Determine the [X, Y] coordinate at the center of the cell enclosing the given text.  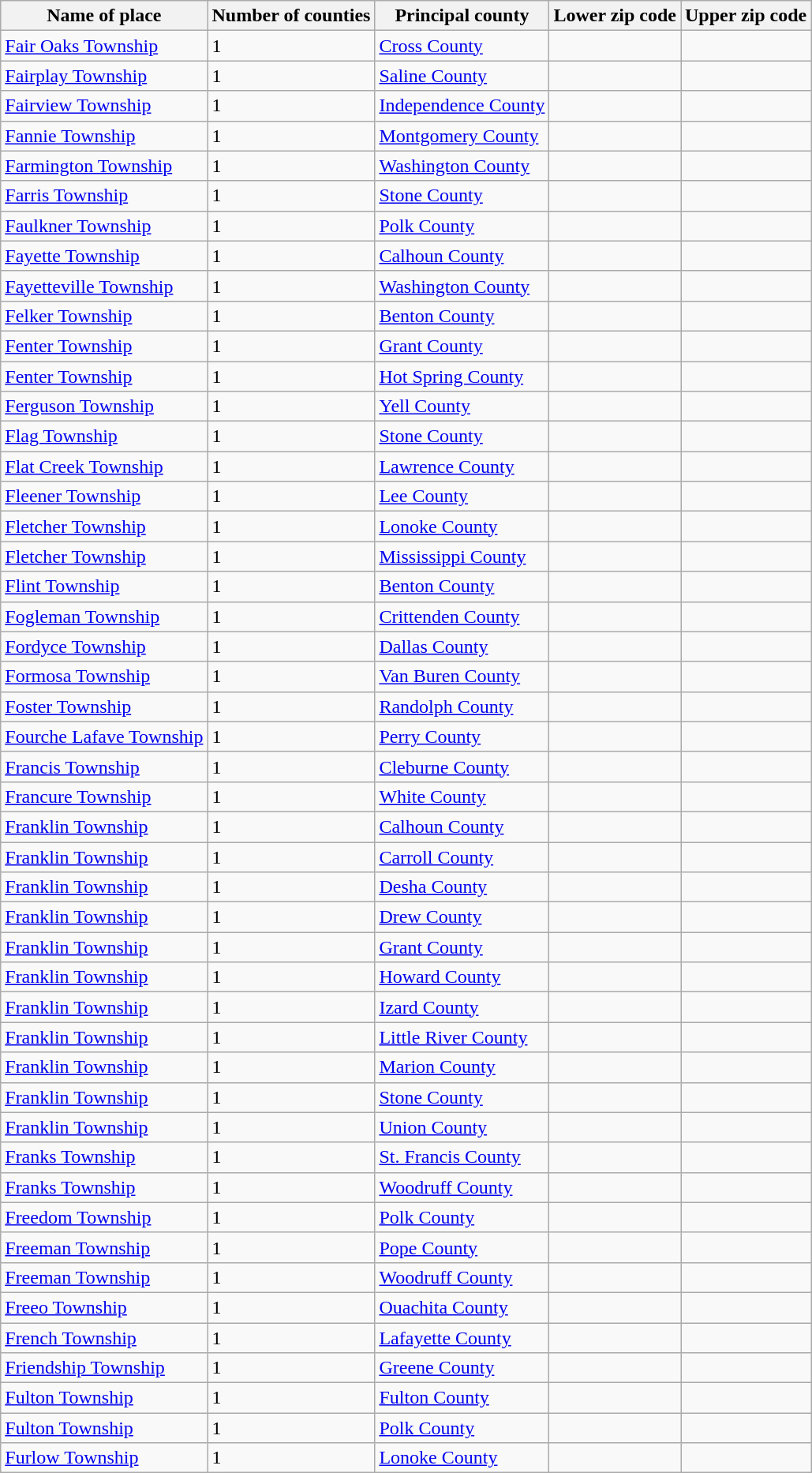
Randolph County [462, 707]
Fourche Lafave Township [104, 736]
Furlow Township [104, 1458]
Flag Township [104, 437]
Dallas County [462, 647]
Saline County [462, 76]
Fordyce Township [104, 647]
Fleener Township [104, 497]
Formosa Township [104, 677]
Freedom Township [104, 1217]
Montgomery County [462, 136]
Francure Township [104, 796]
Fayette Township [104, 256]
Mississippi County [462, 557]
Ferguson Township [104, 407]
Francis Township [104, 766]
Drew County [462, 917]
French Township [104, 1338]
Cleburne County [462, 766]
Fulton County [462, 1398]
Friendship Township [104, 1368]
Carroll County [462, 856]
Union County [462, 1127]
Fair Oaks Township [104, 46]
Van Buren County [462, 677]
Felker Township [104, 316]
Crittenden County [462, 617]
Lee County [462, 497]
Farmington Township [104, 166]
Farris Township [104, 196]
Desha County [462, 887]
Greene County [462, 1368]
Pope County [462, 1247]
Flat Creek Township [104, 467]
Yell County [462, 407]
Cross County [462, 46]
White County [462, 796]
Lawrence County [462, 467]
Name of place [104, 16]
Izard County [462, 1007]
Fairview Township [104, 106]
Fogleman Township [104, 617]
Lafayette County [462, 1338]
Fayetteville Township [104, 286]
Lower zip code [616, 16]
Number of counties [291, 16]
Hot Spring County [462, 377]
Principal county [462, 16]
Foster Township [104, 707]
Independence County [462, 106]
Fairplay Township [104, 76]
Upper zip code [745, 16]
Fannie Township [104, 136]
Flint Township [104, 587]
Marion County [462, 1067]
Freeo Township [104, 1307]
Howard County [462, 977]
Little River County [462, 1037]
St. Francis County [462, 1157]
Perry County [462, 736]
Ouachita County [462, 1307]
Faulkner Township [104, 226]
